Return (X, Y) of the center of cell containing provided text 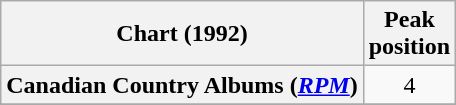
4 (409, 85)
Canadian Country Albums (RPM) (182, 85)
Chart (1992) (182, 34)
Peakposition (409, 34)
